Identify which cell holds the provided text, then report its (x, y) central coordinate. 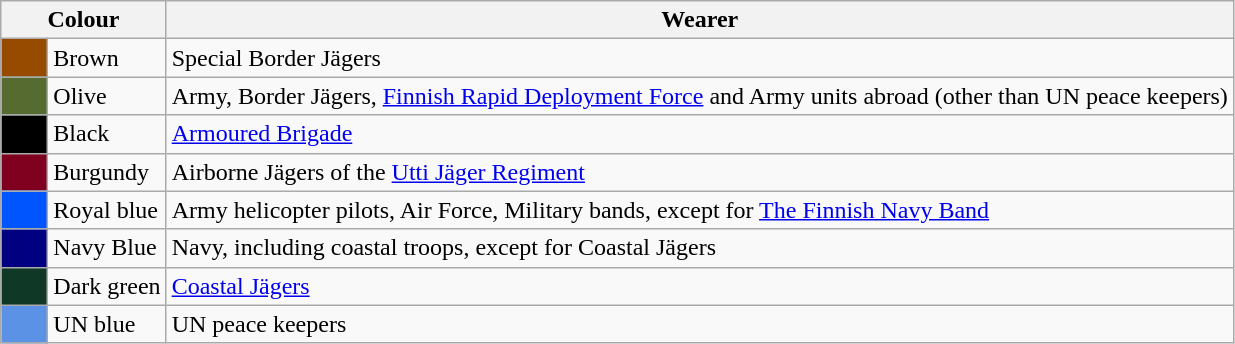
Colour (84, 20)
UN peace keepers (700, 324)
Special Border Jägers (700, 58)
Wearer (700, 20)
Coastal Jägers (700, 286)
Army, Border Jägers, Finnish Rapid Deployment Force and Army units abroad (other than UN peace keepers) (700, 96)
Burgundy (107, 172)
Airborne Jägers of the Utti Jäger Regiment (700, 172)
Black (107, 134)
Olive (107, 96)
Brown (107, 58)
Royal blue (107, 210)
UN blue (107, 324)
Dark green (107, 286)
Army helicopter pilots, Air Force, Military bands, except for The Finnish Navy Band (700, 210)
Navy Blue (107, 248)
Armoured Brigade (700, 134)
Navy, including coastal troops, except for Coastal Jägers (700, 248)
